Scan for the cell matching the given text and deliver its (x, y) coordinate at center. 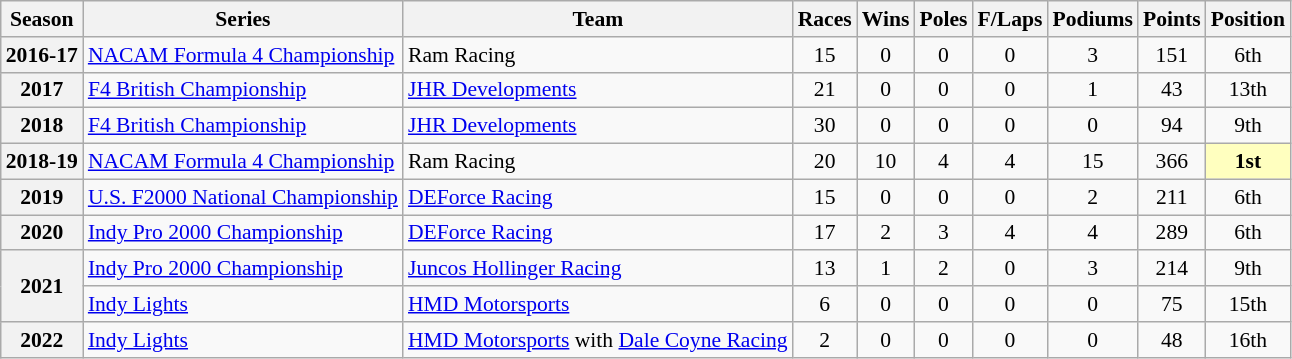
13th (1248, 90)
94 (1172, 126)
10 (886, 162)
HMD Motorsports (598, 304)
2020 (42, 233)
2021 (42, 286)
21 (825, 90)
Podiums (1092, 19)
214 (1172, 269)
16th (1248, 340)
289 (1172, 233)
6 (825, 304)
30 (825, 126)
Team (598, 19)
366 (1172, 162)
13 (825, 269)
2016-17 (42, 55)
2018-19 (42, 162)
HMD Motorsports with Dale Coyne Racing (598, 340)
U.S. F2000 National Championship (243, 197)
20 (825, 162)
1st (1248, 162)
151 (1172, 55)
48 (1172, 340)
Points (1172, 19)
2017 (42, 90)
43 (1172, 90)
Juncos Hollinger Racing (598, 269)
15th (1248, 304)
75 (1172, 304)
Wins (886, 19)
Season (42, 19)
Series (243, 19)
Position (1248, 19)
2022 (42, 340)
2019 (42, 197)
Poles (943, 19)
211 (1172, 197)
F/Laps (1010, 19)
17 (825, 233)
2018 (42, 126)
Races (825, 19)
